Scan for the cell matching the given text and deliver its (x, y) coordinate at center. 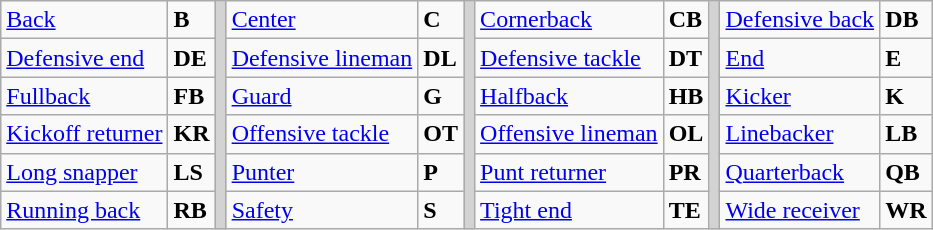
Fullback (84, 96)
Quarterback (800, 172)
Defensive lineman (322, 58)
P (441, 172)
Tight end (570, 210)
DE (192, 58)
Back (84, 20)
LB (906, 134)
Long snapper (84, 172)
Defensive end (84, 58)
HB (686, 96)
DL (441, 58)
E (906, 58)
Offensive lineman (570, 134)
DT (686, 58)
Kickoff returner (84, 134)
KR (192, 134)
RB (192, 210)
DB (906, 20)
Safety (322, 210)
Cornerback (570, 20)
Linebacker (800, 134)
LS (192, 172)
B (192, 20)
G (441, 96)
C (441, 20)
TE (686, 210)
PR (686, 172)
Defensive back (800, 20)
FB (192, 96)
End (800, 58)
OL (686, 134)
Guard (322, 96)
Wide receiver (800, 210)
QB (906, 172)
K (906, 96)
Center (322, 20)
Running back (84, 210)
Defensive tackle (570, 58)
Offensive tackle (322, 134)
Halfback (570, 96)
Kicker (800, 96)
CB (686, 20)
Punt returner (570, 172)
OT (441, 134)
Punter (322, 172)
S (441, 210)
WR (906, 210)
